Return the (X, Y) coordinate for the center point of the cell that contains the specified text.  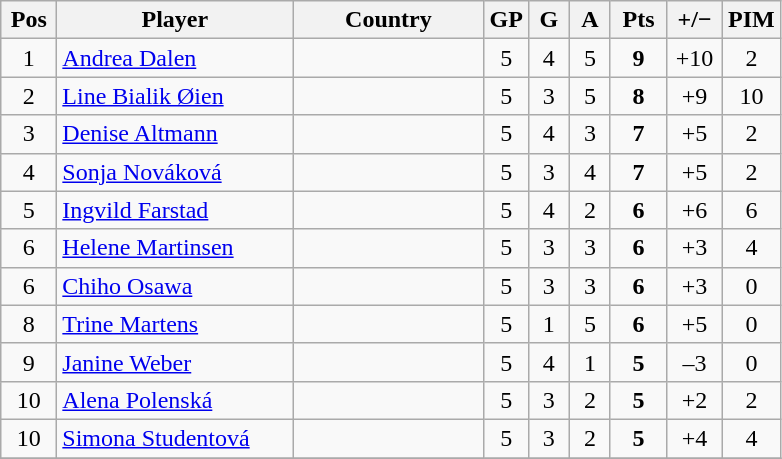
Trine Martens (175, 324)
+6 (695, 210)
Pts (638, 20)
A (590, 20)
Ingvild Farstad (175, 210)
GP (506, 20)
Alena Polenská (175, 400)
Denise Altmann (175, 134)
+2 (695, 400)
–3 (695, 362)
+9 (695, 96)
Pos (29, 20)
+4 (695, 438)
G (548, 20)
Andrea Dalen (175, 58)
Sonja Nováková (175, 172)
Player (175, 20)
Line Bialik Øien (175, 96)
Country (388, 20)
+/− (695, 20)
Simona Studentová (175, 438)
+10 (695, 58)
Helene Martinsen (175, 248)
PIM (752, 20)
Janine Weber (175, 362)
Chiho Osawa (175, 286)
